Search for the cell housing the specified text and yield its (x, y) center coordinate. 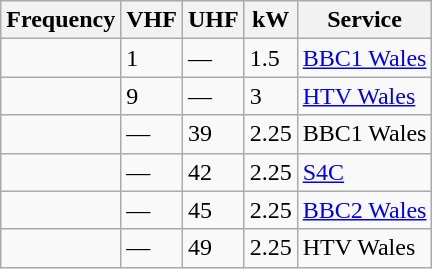
S4C (364, 172)
45 (213, 210)
Frequency (61, 20)
kW (270, 20)
3 (270, 96)
1.5 (270, 58)
BBC2 Wales (364, 210)
39 (213, 134)
42 (213, 172)
UHF (213, 20)
1 (152, 58)
49 (213, 248)
VHF (152, 20)
9 (152, 96)
Service (364, 20)
